Return the [X, Y] coordinate for the center point of the cell that contains the specified text.  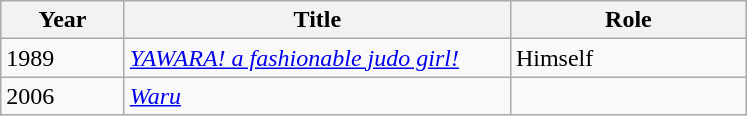
Title [317, 20]
2006 [63, 96]
YAWARA! a fashionable judo girl! [317, 58]
Himself [628, 58]
1989 [63, 58]
Year [63, 20]
Waru [317, 96]
Role [628, 20]
